Search for the cell housing the specified text and yield its (X, Y) center coordinate. 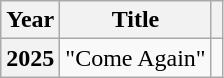
2025 (30, 58)
Title (136, 20)
Year (30, 20)
"Come Again" (136, 58)
